Find where the given text appears and provide that cell's center as (X, Y) coordinate. 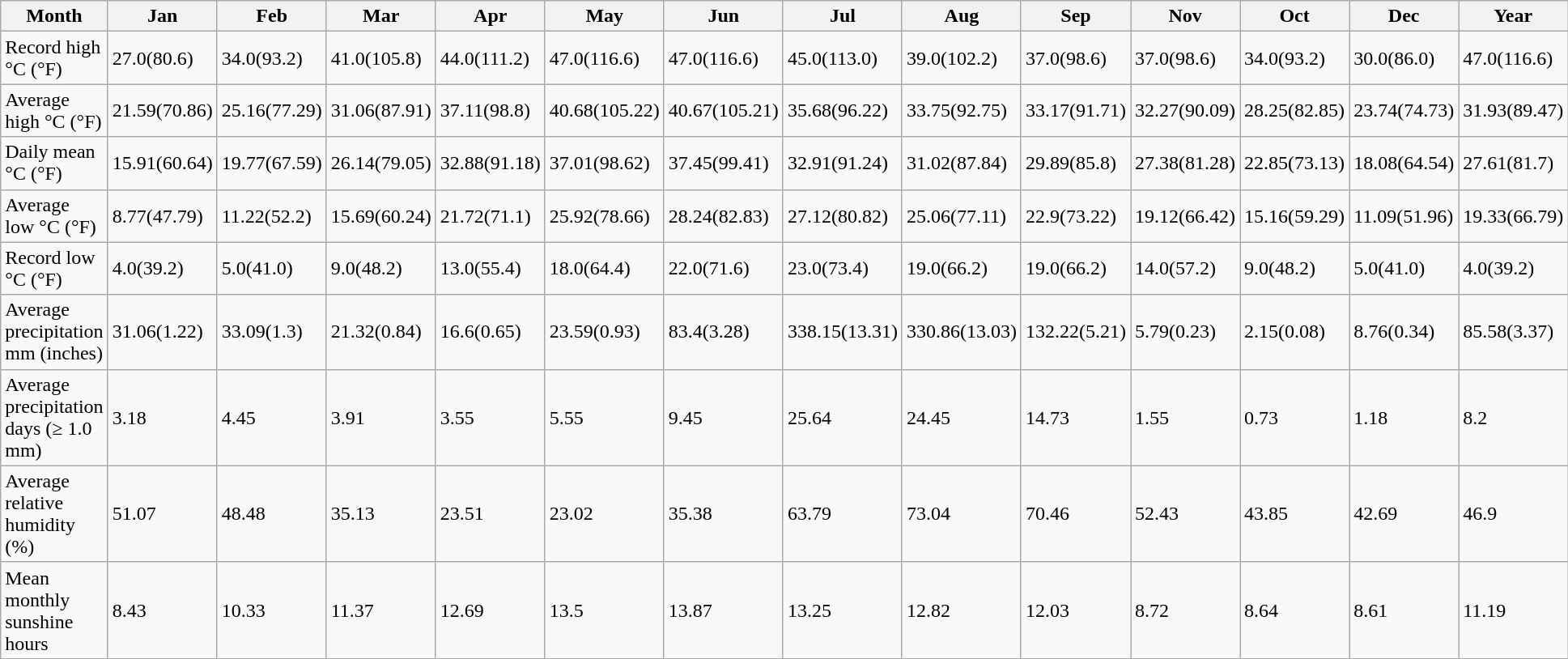
13.25 (842, 610)
8.77(47.79) (162, 215)
33.17(91.71) (1075, 110)
33.09(1.3) (272, 332)
13.87 (724, 610)
21.32(0.84) (380, 332)
Record low °C (°F) (54, 269)
Sep (1075, 16)
11.37 (380, 610)
3.91 (380, 418)
10.33 (272, 610)
8.43 (162, 610)
12.03 (1075, 610)
24.45 (962, 418)
52.43 (1185, 513)
13.0(55.4) (491, 269)
0.73 (1295, 418)
30.0(86.0) (1404, 58)
46.9 (1514, 513)
Average high °C (°F) (54, 110)
40.68(105.22) (604, 110)
11.22(52.2) (272, 215)
14.0(57.2) (1185, 269)
39.0(102.2) (962, 58)
8.2 (1514, 418)
32.88(91.18) (491, 164)
Dec (1404, 16)
18.08(64.54) (1404, 164)
Jul (842, 16)
Average precipitation mm (inches) (54, 332)
Daily mean °C (°F) (54, 164)
28.25(82.85) (1295, 110)
2.15(0.08) (1295, 332)
28.24(82.83) (724, 215)
73.04 (962, 513)
35.68(96.22) (842, 110)
Average precipitation days (≥ 1.0 mm) (54, 418)
21.72(71.1) (491, 215)
12.69 (491, 610)
51.07 (162, 513)
May (604, 16)
21.59(70.86) (162, 110)
330.86(13.03) (962, 332)
Oct (1295, 16)
Month (54, 16)
31.06(1.22) (162, 332)
27.12(80.82) (842, 215)
1.18 (1404, 418)
40.67(105.21) (724, 110)
Jun (724, 16)
11.09(51.96) (1404, 215)
Mar (380, 16)
35.38 (724, 513)
32.91(91.24) (842, 164)
23.51 (491, 513)
41.0(105.8) (380, 58)
5.79(0.23) (1185, 332)
3.18 (162, 418)
4.45 (272, 418)
8.72 (1185, 610)
8.61 (1404, 610)
1.55 (1185, 418)
19.77(67.59) (272, 164)
83.4(3.28) (724, 332)
43.85 (1295, 513)
18.0(64.4) (604, 269)
37.01(98.62) (604, 164)
8.64 (1295, 610)
Nov (1185, 16)
37.11(98.8) (491, 110)
27.0(80.6) (162, 58)
85.58(3.37) (1514, 332)
132.22(5.21) (1075, 332)
42.69 (1404, 513)
31.06(87.91) (380, 110)
19.12(66.42) (1185, 215)
26.14(79.05) (380, 164)
44.0(111.2) (491, 58)
9.45 (724, 418)
37.45(99.41) (724, 164)
63.79 (842, 513)
45.0(113.0) (842, 58)
31.93(89.47) (1514, 110)
32.27(90.09) (1185, 110)
Average relative humidity (%) (54, 513)
25.92(78.66) (604, 215)
Mean monthly sunshine hours (54, 610)
19.33(66.79) (1514, 215)
27.61(81.7) (1514, 164)
Feb (272, 16)
Aug (962, 16)
25.16(77.29) (272, 110)
12.82 (962, 610)
31.02(87.84) (962, 164)
48.48 (272, 513)
27.38(81.28) (1185, 164)
16.6(0.65) (491, 332)
15.91(60.64) (162, 164)
22.85(73.13) (1295, 164)
22.0(71.6) (724, 269)
29.89(85.8) (1075, 164)
Average low °C (°F) (54, 215)
33.75(92.75) (962, 110)
Jan (162, 16)
15.69(60.24) (380, 215)
14.73 (1075, 418)
23.74(74.73) (1404, 110)
70.46 (1075, 513)
23.59(0.93) (604, 332)
15.16(59.29) (1295, 215)
338.15(13.31) (842, 332)
23.0(73.4) (842, 269)
13.5 (604, 610)
3.55 (491, 418)
Year (1514, 16)
Record high °C (°F) (54, 58)
25.06(77.11) (962, 215)
11.19 (1514, 610)
23.02 (604, 513)
5.55 (604, 418)
25.64 (842, 418)
8.76(0.34) (1404, 332)
35.13 (380, 513)
22.9(73.22) (1075, 215)
Apr (491, 16)
